Capture the cell that displays the provided text and extract its [x, y] central coordinate. 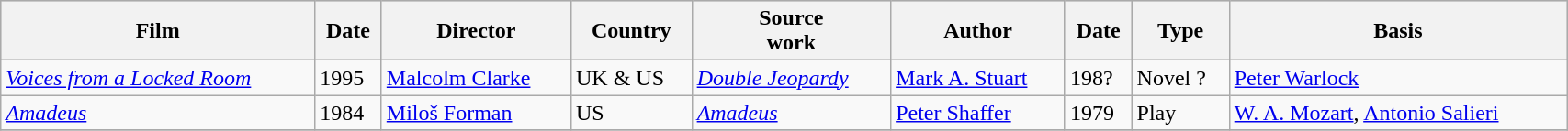
Miloš Forman [476, 113]
198? [1099, 78]
Peter Warlock [1398, 78]
1979 [1099, 113]
Country [631, 31]
US [631, 113]
UK & US [631, 78]
Type [1180, 31]
Voices from a Locked Room [158, 78]
Basis [1398, 31]
Play [1180, 113]
Double Jeopardy [792, 78]
Director [476, 31]
Author [978, 31]
1984 [349, 113]
W. A. Mozart, Antonio Salieri [1398, 113]
Peter Shaffer [978, 113]
Sourcework [792, 31]
1995 [349, 78]
Film [158, 31]
Malcolm Clarke [476, 78]
Mark A. Stuart [978, 78]
Novel ? [1180, 78]
